Return [x, y] of the center of cell containing provided text 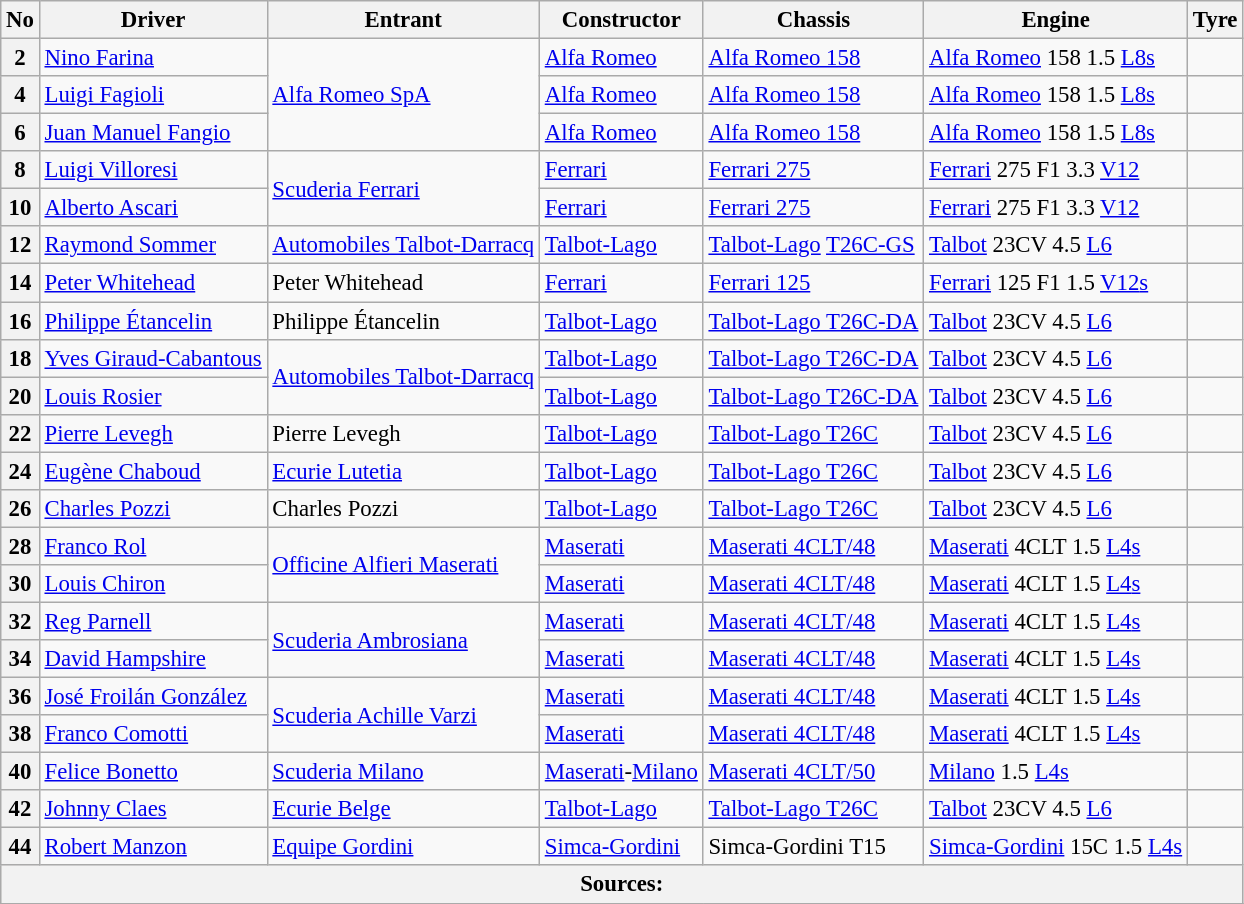
Scuderia Milano [403, 772]
12 [20, 245]
16 [20, 321]
6 [20, 133]
20 [20, 396]
36 [20, 697]
10 [20, 208]
40 [20, 772]
Juan Manuel Fangio [153, 133]
Driver [153, 20]
No [20, 20]
Sources: [622, 885]
Scuderia Ambrosiana [403, 640]
4 [20, 95]
Felice Bonetto [153, 772]
José Froilán González [153, 697]
42 [20, 809]
44 [20, 847]
Johnny Claes [153, 809]
Franco Comotti [153, 734]
Entrant [403, 20]
Engine [1056, 20]
28 [20, 546]
Ecurie Lutetia [403, 471]
Luigi Villoresi [153, 170]
Franco Rol [153, 546]
Robert Manzon [153, 847]
Louis Chiron [153, 584]
32 [20, 621]
Milano 1.5 L4s [1056, 772]
2 [20, 58]
Scuderia Achille Varzi [403, 716]
Scuderia Ferrari [403, 188]
Raymond Sommer [153, 245]
David Hampshire [153, 659]
8 [20, 170]
Maserati-Milano [621, 772]
14 [20, 283]
24 [20, 471]
Yves Giraud-Cabantous [153, 358]
Ferrari 125 [814, 283]
Tyre [1214, 20]
18 [20, 358]
Luigi Fagioli [153, 95]
Alfa Romeo SpA [403, 96]
Alberto Ascari [153, 208]
Simca-Gordini [621, 847]
Officine Alfieri Maserati [403, 564]
Simca-Gordini T15 [814, 847]
26 [20, 509]
Louis Rosier [153, 396]
Simca-Gordini 15C 1.5 L4s [1056, 847]
34 [20, 659]
Equipe Gordini [403, 847]
22 [20, 433]
Ecurie Belge [403, 809]
Constructor [621, 20]
30 [20, 584]
Chassis [814, 20]
Maserati 4CLT/50 [814, 772]
38 [20, 734]
Ferrari 125 F1 1.5 V12s [1056, 283]
Reg Parnell [153, 621]
Eugène Chaboud [153, 471]
Nino Farina [153, 58]
Talbot-Lago T26C-GS [814, 245]
